Capture the cell that displays the provided text and extract its [X, Y] central coordinate. 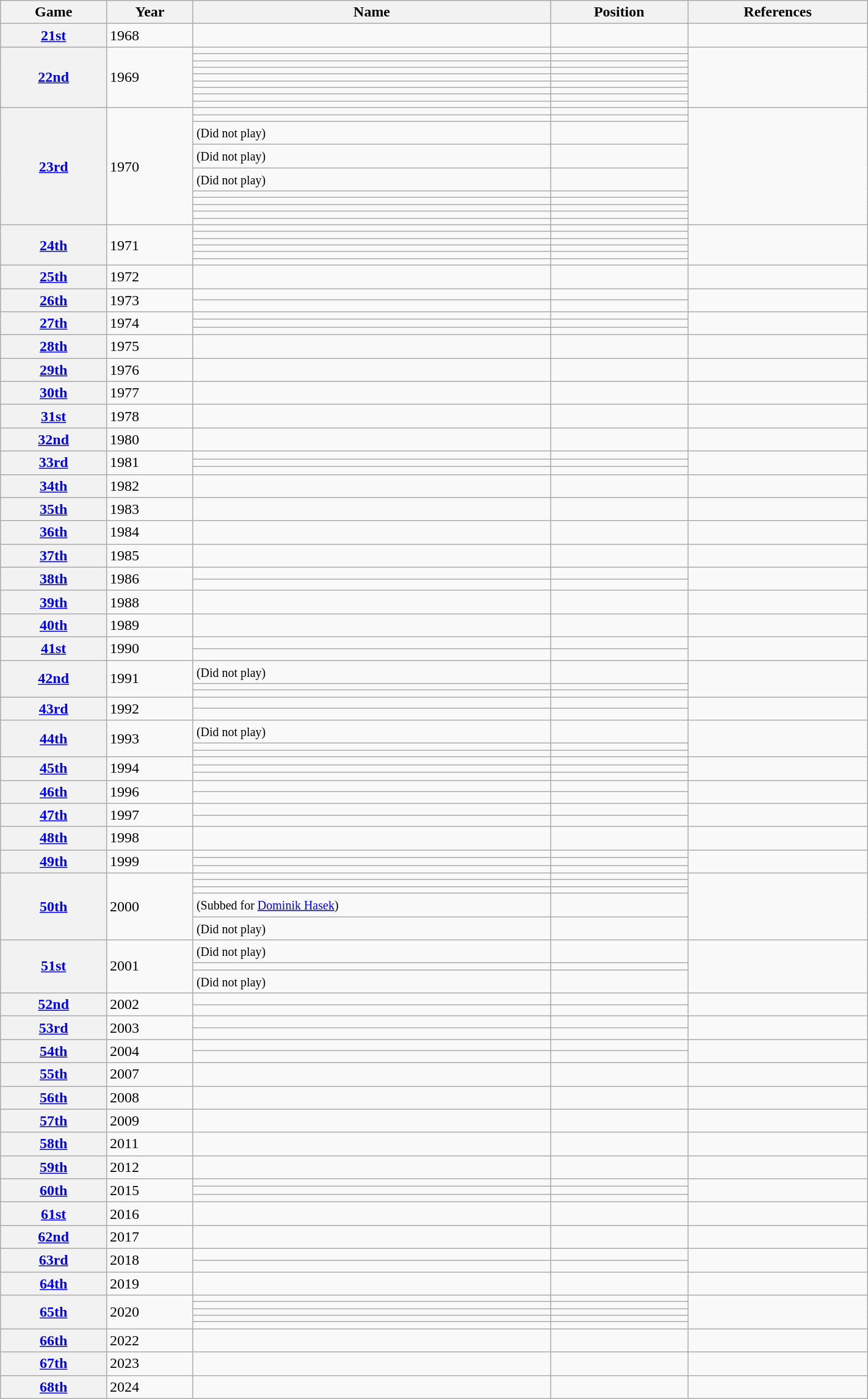
27th [54, 324]
32nd [54, 439]
61st [54, 1213]
54th [54, 1051]
55th [54, 1074]
1998 [150, 838]
51st [54, 967]
65th [54, 1312]
1992 [150, 709]
1991 [150, 679]
1982 [150, 486]
23rd [54, 166]
56th [54, 1097]
2003 [150, 1028]
2020 [150, 1312]
1999 [150, 861]
57th [54, 1121]
2017 [150, 1237]
1985 [150, 555]
Name [371, 12]
48th [54, 838]
Game [54, 12]
1974 [150, 324]
2018 [150, 1260]
1973 [150, 300]
1984 [150, 532]
1997 [150, 815]
64th [54, 1284]
60th [54, 1190]
1972 [150, 277]
63rd [54, 1260]
28th [54, 347]
24th [54, 245]
Position [619, 12]
62nd [54, 1237]
58th [54, 1144]
25th [54, 277]
68th [54, 1387]
26th [54, 300]
67th [54, 1364]
1981 [150, 463]
1993 [150, 739]
42nd [54, 679]
33rd [54, 463]
35th [54, 509]
1969 [150, 78]
29th [54, 370]
2015 [150, 1190]
1971 [150, 245]
2023 [150, 1364]
2012 [150, 1167]
2008 [150, 1097]
Year [150, 12]
2004 [150, 1051]
49th [54, 861]
40th [54, 625]
2009 [150, 1121]
2001 [150, 967]
38th [54, 579]
1978 [150, 416]
1980 [150, 439]
1975 [150, 347]
2007 [150, 1074]
References [778, 12]
50th [54, 906]
59th [54, 1167]
1976 [150, 370]
34th [54, 486]
43rd [54, 709]
39th [54, 602]
45th [54, 768]
46th [54, 792]
21st [54, 35]
1977 [150, 393]
1983 [150, 509]
1968 [150, 35]
47th [54, 815]
2024 [150, 1387]
53rd [54, 1028]
2011 [150, 1144]
1996 [150, 792]
1994 [150, 768]
44th [54, 739]
31st [54, 416]
(Subbed for Dominik Hasek) [371, 905]
2019 [150, 1284]
2000 [150, 906]
37th [54, 555]
1989 [150, 625]
66th [54, 1340]
2016 [150, 1213]
1970 [150, 166]
30th [54, 393]
22nd [54, 78]
2022 [150, 1340]
41st [54, 648]
2002 [150, 1005]
52nd [54, 1005]
36th [54, 532]
1988 [150, 602]
1990 [150, 648]
1986 [150, 579]
